Provide the [x, y] coordinate of the cell's center where the given text is located.  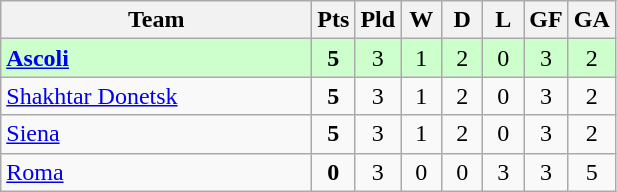
Team [156, 20]
L [504, 20]
D [462, 20]
Ascoli [156, 58]
GF [546, 20]
W [422, 20]
Pts [334, 20]
Roma [156, 172]
Shakhtar Donetsk [156, 96]
Siena [156, 134]
Pld [378, 20]
GA [592, 20]
